Extract the (x, y) coordinate from the center of the cell holding the provided text.  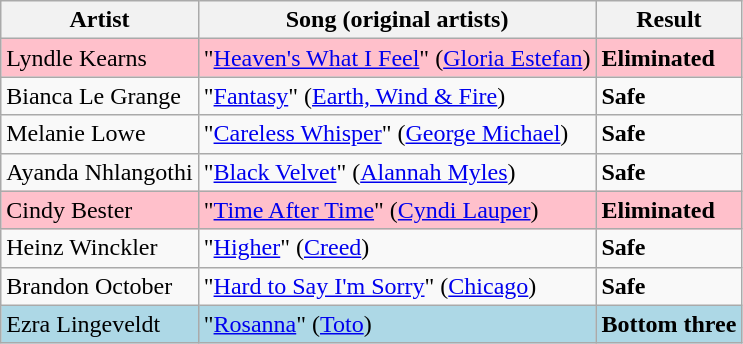
Heinz Winckler (100, 248)
Lyndle Kearns (100, 58)
"Time After Time" (Cyndi Lauper) (397, 210)
Bianca Le Grange (100, 96)
Brandon October (100, 286)
Song (original artists) (397, 20)
"Heaven's What I Feel" (Gloria Estefan) (397, 58)
"Higher" (Creed) (397, 248)
"Rosanna" (Toto) (397, 324)
"Careless Whisper" (George Michael) (397, 134)
"Black Velvet" (Alannah Myles) (397, 172)
"Fantasy" (Earth, Wind & Fire) (397, 96)
Result (669, 20)
Ayanda Nhlangothi (100, 172)
Bottom three (669, 324)
Ezra Lingeveldt (100, 324)
Cindy Bester (100, 210)
"Hard to Say I'm Sorry" (Chicago) (397, 286)
Artist (100, 20)
Melanie Lowe (100, 134)
